Pinpoint the cell where the given text exists, returning its [x, y] midpoint coordinate. 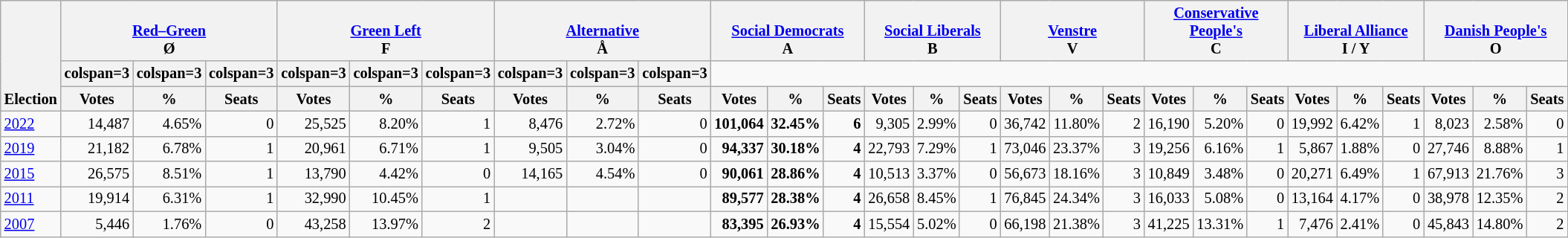
12.35% [1500, 199]
27,746 [1448, 149]
6.71% [386, 149]
2022 [31, 123]
1.88% [1360, 149]
2.41% [1360, 224]
2015 [31, 174]
8.51% [169, 174]
8,476 [531, 123]
23.37% [1076, 149]
38,978 [1448, 199]
3.04% [602, 149]
5,867 [1312, 149]
90,061 [739, 174]
89,577 [739, 199]
76,845 [1025, 199]
Social LiberalsB [932, 30]
14,487 [97, 123]
18.16% [1076, 174]
16,190 [1169, 123]
4.54% [602, 174]
6.31% [169, 199]
4.65% [169, 123]
32.45% [795, 123]
5.20% [1220, 123]
66,198 [1025, 224]
2019 [31, 149]
14,165 [531, 174]
4.17% [1360, 199]
56,673 [1025, 174]
94,337 [739, 149]
41,225 [1169, 224]
19,914 [97, 199]
11.80% [1076, 123]
4.42% [386, 174]
Election [31, 55]
14.80% [1500, 224]
20,961 [314, 149]
28.38% [795, 199]
26,575 [97, 174]
6.49% [1360, 174]
6.78% [169, 149]
13,790 [314, 174]
16,033 [1169, 199]
101,064 [739, 123]
26.93% [795, 224]
13,164 [1312, 199]
21,182 [97, 149]
VenstreV [1072, 30]
36,742 [1025, 123]
30.18% [795, 149]
45,843 [1448, 224]
Social DemocratsA [788, 30]
Red–GreenØ [169, 30]
67,913 [1448, 174]
21.76% [1500, 174]
7.29% [936, 149]
9,505 [531, 149]
6.16% [1220, 149]
26,658 [889, 199]
5,446 [97, 224]
20,271 [1312, 174]
10,849 [1169, 174]
21.38% [1076, 224]
73,046 [1025, 149]
43,258 [314, 224]
13.31% [1220, 224]
13.97% [386, 224]
10.45% [386, 199]
9,305 [889, 123]
28.86% [795, 174]
8,023 [1448, 123]
8.45% [936, 199]
1.76% [169, 224]
25,525 [314, 123]
2007 [31, 224]
2.99% [936, 123]
19,256 [1169, 149]
15,554 [889, 224]
5.08% [1220, 199]
AlternativeÅ [603, 30]
2.72% [602, 123]
19,992 [1312, 123]
Danish People'sO [1495, 30]
2011 [31, 199]
8.20% [386, 123]
2.58% [1500, 123]
22,793 [889, 149]
6.42% [1360, 123]
Liberal AllianceI / Y [1355, 30]
6 [844, 123]
83,395 [739, 224]
8.88% [1500, 149]
Green LeftF [386, 30]
5.02% [936, 224]
24.34% [1076, 199]
7,476 [1312, 224]
Conservative People'sC [1216, 30]
10,513 [889, 174]
32,990 [314, 199]
3.37% [936, 174]
3.48% [1220, 174]
